Capture the cell that displays the provided text and extract its [X, Y] central coordinate. 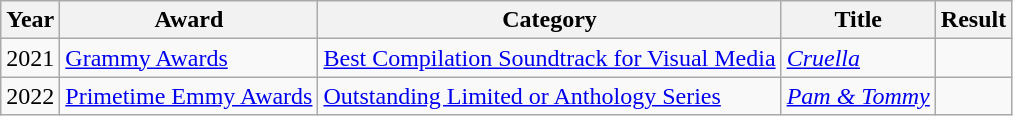
Grammy Awards [189, 58]
Title [858, 20]
Outstanding Limited or Anthology Series [550, 96]
Result [973, 20]
2022 [30, 96]
Category [550, 20]
Cruella [858, 58]
Award [189, 20]
Primetime Emmy Awards [189, 96]
Best Compilation Soundtrack for Visual Media [550, 58]
Pam & Tommy [858, 96]
Year [30, 20]
2021 [30, 58]
